Detect which cell encompasses the target text, then output its (X, Y) center coordinate. 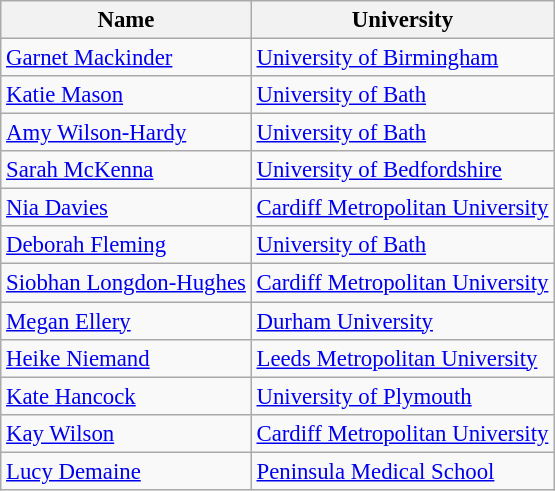
University of Plymouth (402, 396)
University (402, 20)
University of Birmingham (402, 58)
Garnet Mackinder (126, 58)
Heike Niemand (126, 358)
Durham University (402, 321)
Kay Wilson (126, 433)
Deborah Fleming (126, 245)
Amy Wilson-Hardy (126, 133)
University of Bedfordshire (402, 170)
Peninsula Medical School (402, 471)
Kate Hancock (126, 396)
Lucy Demaine (126, 471)
Sarah McKenna (126, 170)
Katie Mason (126, 95)
Nia Davies (126, 208)
Siobhan Longdon-Hughes (126, 283)
Leeds Metropolitan University (402, 358)
Name (126, 20)
Megan Ellery (126, 321)
